Return [x, y] of the center of cell containing provided text 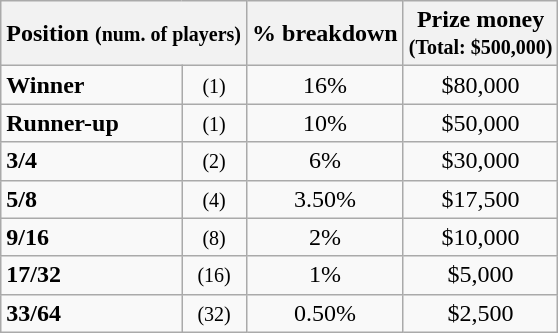
$17,500 [480, 199]
9/16 [92, 237]
2% [326, 237]
3.50% [326, 199]
5/8 [92, 199]
16% [326, 85]
(8) [214, 237]
$5,000 [480, 275]
1% [326, 275]
$2,500 [480, 313]
$80,000 [480, 85]
17/32 [92, 275]
0.50% [326, 313]
Position (num. of players) [124, 34]
10% [326, 123]
$30,000 [480, 161]
Runner-up [92, 123]
% breakdown [326, 34]
$10,000 [480, 237]
(4) [214, 199]
33/64 [92, 313]
$50,000 [480, 123]
(2) [214, 161]
3/4 [92, 161]
Prize money(Total: $500,000) [480, 34]
6% [326, 161]
Winner [92, 85]
(16) [214, 275]
(32) [214, 313]
